Return the (x, y) coordinate for the center point of the cell that contains the specified text.  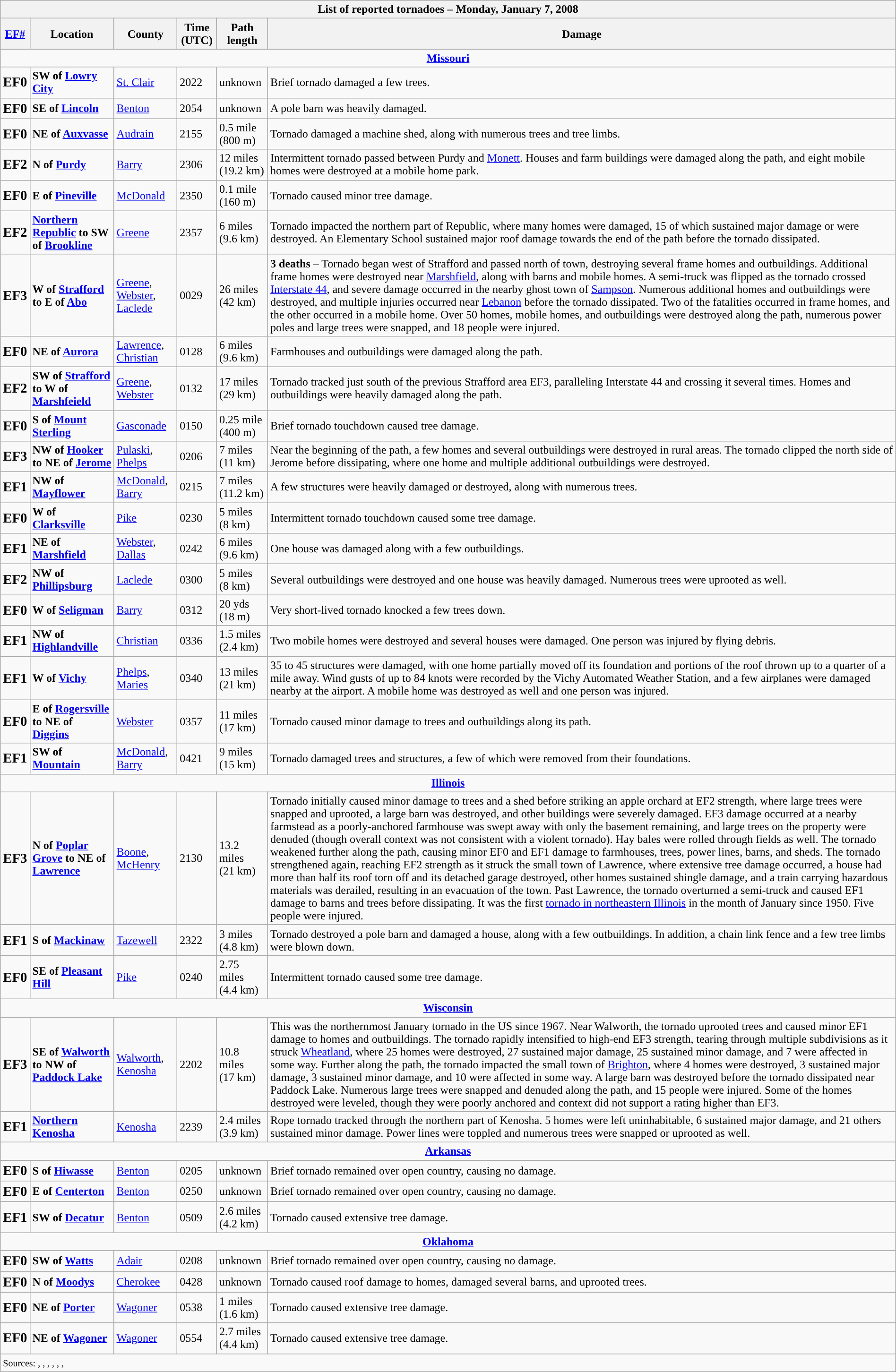
2155 (197, 134)
7 miles(11 km) (242, 456)
2.7 miles(4.4 km) (242, 1338)
0250 (197, 1192)
County (146, 34)
A few structures were heavily damaged or destroyed, along with numerous trees. (582, 488)
SW of Mountain (72, 759)
SW of Lowry City (72, 82)
NE of Porter (72, 1308)
Laclede (146, 579)
Time (UTC) (197, 34)
1 miles(1.6 km) (242, 1308)
Intermittent tornado touchdown caused some tree damage. (582, 518)
Very short-lived tornado knocked a few trees down. (582, 610)
Walworth, Kenosha (146, 1064)
N of Purdy (72, 164)
One house was damaged along with a few outbuildings. (582, 549)
NE of Wagoner (72, 1338)
NE of Aurora (72, 352)
Tornado caused roof damage to homes, damaged several barns, and uprooted trees. (582, 1282)
Tornado damaged a machine shed, along with numerous trees and tree limbs. (582, 134)
2130 (197, 858)
0206 (197, 456)
Location (72, 34)
SW of Strafford to W of Marshfeield (72, 388)
SE of Pleasant Hill (72, 977)
0208 (197, 1261)
St. Clair (146, 82)
0242 (197, 549)
Tornado caused minor tree damage. (582, 196)
0029 (197, 295)
0538 (197, 1308)
10.8 miles(17 km) (242, 1064)
NW of Mayflower (72, 488)
Greene (146, 232)
Phelps, Maries (146, 678)
Pulaski, Phelps (146, 456)
2.4 miles (3.9 km) (242, 1127)
2202 (197, 1064)
Greene, Webster (146, 388)
Christian (146, 641)
0554 (197, 1338)
0.25 mile (400 m) (242, 425)
0357 (197, 721)
SE of Lincoln (72, 108)
N of Poplar Grove to NE of Lawrence (72, 858)
0132 (197, 388)
2322 (197, 940)
Sources: , , , , , , (448, 1363)
W of Seligman (72, 610)
2054 (197, 108)
2.75 miles(4.4 km) (242, 977)
Intermittent tornado caused some tree damage. (582, 977)
17 miles(29 km) (242, 388)
SW of Decatur (72, 1217)
0215 (197, 488)
0.5 mile(800 m) (242, 134)
Missouri (448, 58)
Audrain (146, 134)
E of Centerton (72, 1192)
0150 (197, 425)
0336 (197, 641)
0428 (197, 1282)
9 miles(15 km) (242, 759)
7 miles(11.2 km) (242, 488)
McDonald (146, 196)
Farmhouses and outbuildings were damaged along the path. (582, 352)
SW of Watts (72, 1261)
Northern Kenosha (72, 1127)
Boone, McHenry (146, 858)
E of Pineville (72, 196)
Kenosha (146, 1127)
SE of Walworth to NW of Paddock Lake (72, 1064)
Illinois (448, 783)
Brief tornado damaged a few trees. (582, 82)
13 miles(21 km) (242, 678)
Adair (146, 1261)
0300 (197, 579)
Lawrence, Christian (146, 352)
0240 (197, 977)
N of Moodys (72, 1282)
Arkansas (448, 1151)
2.6 miles(4.2 km) (242, 1217)
0340 (197, 678)
Wisconsin (448, 1008)
3 miles(4.8 km) (242, 940)
NW of Hooker to NE of Jerome (72, 456)
26 miles(42 km) (242, 295)
Damage (582, 34)
EF# (15, 34)
Several outbuildings were destroyed and one house was heavily damaged. Numerous trees were uprooted as well. (582, 579)
0128 (197, 352)
Greene, Webster, Laclede (146, 295)
Webster (146, 721)
Oklahoma (448, 1242)
Gasconade (146, 425)
Brief tornado touchdown caused tree damage. (582, 425)
NE of Marshfield (72, 549)
Path length (242, 34)
Two mobile homes were destroyed and several houses were damaged. One person was injured by flying debris. (582, 641)
Northern Republic to SW of Brookline (72, 232)
S of Hiwasse (72, 1171)
13.2 miles(21 km) (242, 858)
E of Rogersville to NE of Diggins (72, 721)
0421 (197, 759)
NW of Highlandville (72, 641)
0230 (197, 518)
Tornado caused minor damage to trees and outbuildings along its path. (582, 721)
11 miles(17 km) (242, 721)
NE of Auxvasse (72, 134)
Webster, Dallas (146, 549)
0312 (197, 610)
1.5 miles(2.4 km) (242, 641)
0509 (197, 1217)
2357 (197, 232)
W of Vichy (72, 678)
20 yds (18 m) (242, 610)
Cherokee (146, 1282)
0205 (197, 1171)
S of Mount Sterling (72, 425)
2022 (197, 82)
W of Clarksville (72, 518)
2239 (197, 1127)
Tazewell (146, 940)
List of reported tornadoes – Monday, January 7, 2008 (448, 9)
S of Mackinaw (72, 940)
A pole barn was heavily damaged. (582, 108)
Tornado damaged trees and structures, a few of which were removed from their foundations. (582, 759)
NW of Phillipsburg (72, 579)
W of Strafford to E of Abo (72, 295)
0.1 mile(160 m) (242, 196)
2306 (197, 164)
12 miles (19.2 km) (242, 164)
2350 (197, 196)
